Provide the (x, y) coordinate of the cell's center where the given text is located.  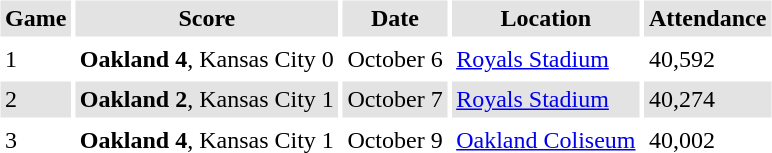
Oakland 2, Kansas City 1 (206, 100)
2 (35, 100)
Attendance (707, 18)
Game (35, 18)
Oakland 4, Kansas City 0 (206, 59)
40,592 (707, 59)
Score (206, 18)
Date (395, 18)
October 7 (395, 100)
40,274 (707, 100)
Location (546, 18)
1 (35, 59)
October 6 (395, 59)
